Return the (X, Y) coordinate for the center point of the cell that contains the specified text.  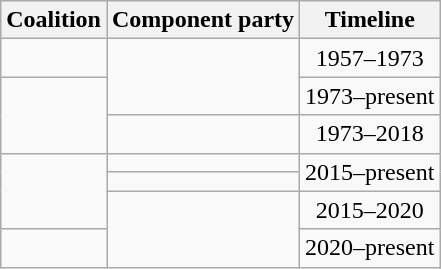
Timeline (370, 20)
1973–2018 (370, 134)
2015–2020 (370, 210)
Component party (202, 20)
2020–present (370, 248)
1973–present (370, 96)
2015–present (370, 172)
Coalition (54, 20)
1957–1973 (370, 58)
